Identify which cell holds the provided text, then report its (X, Y) central coordinate. 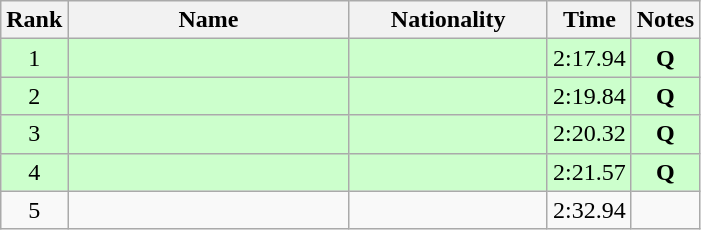
Name (208, 20)
2:19.84 (589, 96)
1 (34, 58)
2:21.57 (589, 172)
4 (34, 172)
Notes (665, 20)
2 (34, 96)
Time (589, 20)
2:20.32 (589, 134)
2:32.94 (589, 210)
Rank (34, 20)
5 (34, 210)
3 (34, 134)
2:17.94 (589, 58)
Nationality (448, 20)
